Provide the [x, y] coordinate of the cell's center where the given text is located.  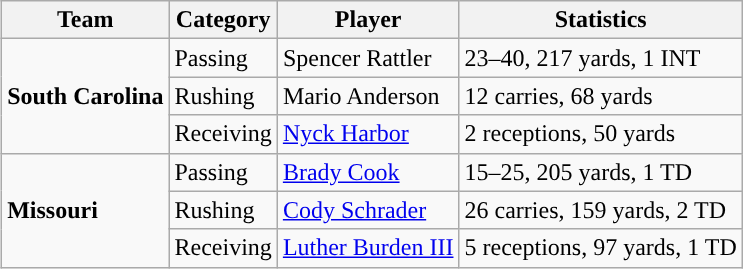
26 carries, 159 yards, 2 TD [600, 210]
Luther Burden III [368, 248]
Cody Schrader [368, 210]
Brady Cook [368, 172]
15–25, 205 yards, 1 TD [600, 172]
Category [223, 20]
Statistics [600, 20]
12 carries, 68 yards [600, 96]
Team [86, 20]
Spencer Rattler [368, 58]
Player [368, 20]
5 receptions, 97 yards, 1 TD [600, 248]
Missouri [86, 210]
South Carolina [86, 96]
Mario Anderson [368, 96]
Nyck Harbor [368, 134]
2 receptions, 50 yards [600, 134]
23–40, 217 yards, 1 INT [600, 58]
